Capture the cell that displays the provided text and extract its [x, y] central coordinate. 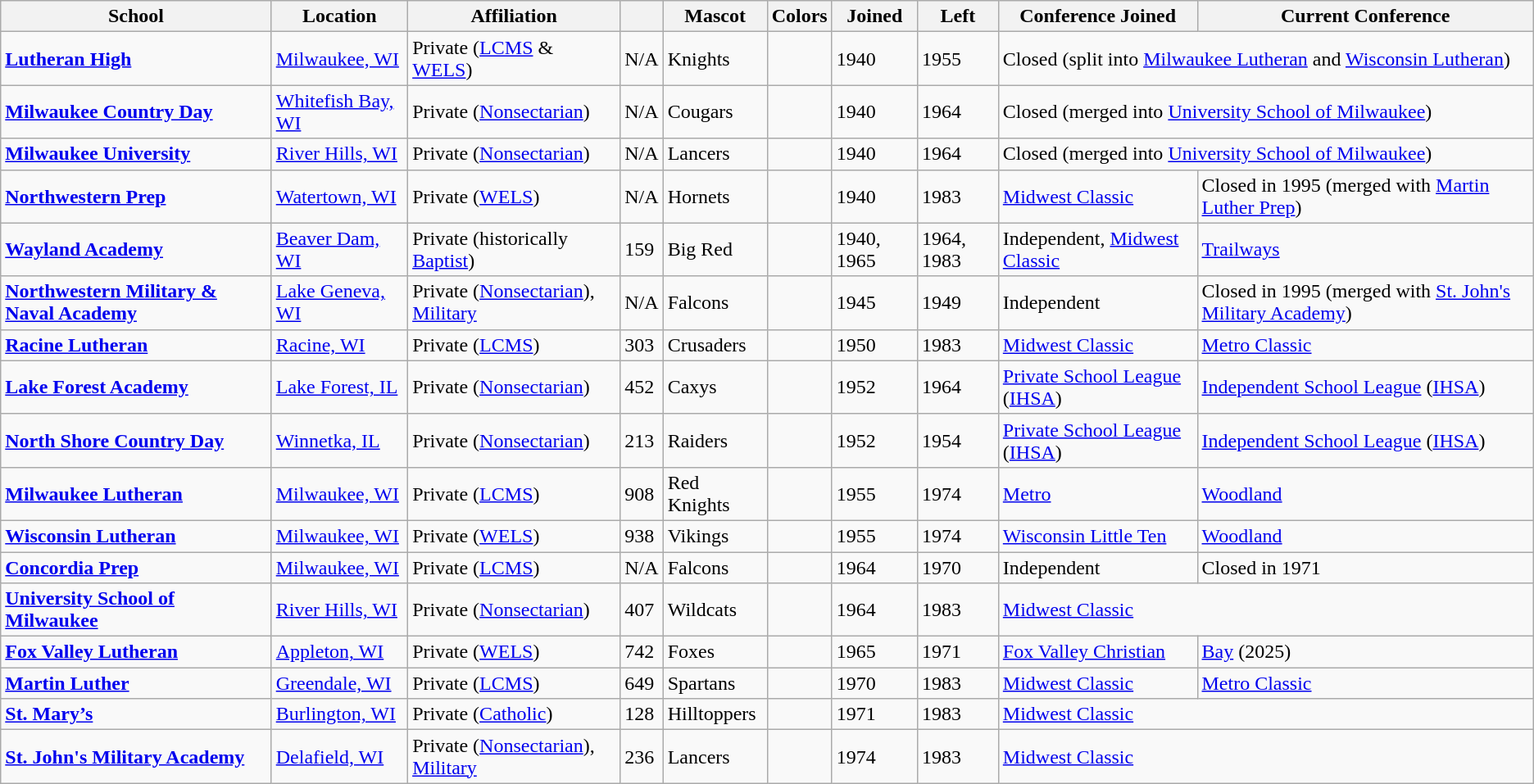
Northwestern Military & Naval Academy [136, 303]
1945 [874, 303]
Spartans [715, 683]
Metro [1098, 493]
Conference Joined [1098, 16]
Beaver Dam, WI [339, 249]
St. Mary’s [136, 714]
Joined [874, 16]
Racine, WI [339, 345]
Winnetka, IL [339, 441]
1950 [874, 345]
Delafield, WI [339, 757]
Lake Geneva, WI [339, 303]
908 [642, 493]
Martin Luther [136, 683]
Closed (split into Milwaukee Lutheran and Wisconsin Lutheran) [1265, 59]
Lutheran High [136, 59]
Milwaukee Country Day [136, 111]
Milwaukee University [136, 154]
452 [642, 387]
North Shore Country Day [136, 441]
University School of Milwaukee [136, 610]
1965 [874, 652]
Appleton, WI [339, 652]
Location [339, 16]
Greendale, WI [339, 683]
Raiders [715, 441]
School [136, 16]
Trailways [1365, 249]
Hornets [715, 197]
1964, 1983 [957, 249]
Milwaukee Lutheran [136, 493]
303 [642, 345]
Closed in 1995 (merged with Martin Luther Prep) [1365, 197]
Wildcats [715, 610]
Whitefish Bay, WI [339, 111]
407 [642, 610]
Bay (2025) [1365, 652]
Red Knights [715, 493]
Lake Forest, IL [339, 387]
Private (LCMS & WELS) [515, 59]
Fox Valley Christian [1098, 652]
Mascot [715, 16]
159 [642, 249]
Affiliation [515, 16]
Wisconsin Little Ten [1098, 536]
Private (historically Baptist) [515, 249]
1940, 1965 [874, 249]
213 [642, 441]
Burlington, WI [339, 714]
St. John's Military Academy [136, 757]
742 [642, 652]
Knights [715, 59]
1954 [957, 441]
Colors [800, 16]
Private (Catholic) [515, 714]
Foxes [715, 652]
Crusaders [715, 345]
Cougars [715, 111]
Independent, Midwest Classic [1098, 249]
Northwestern Prep [136, 197]
1949 [957, 303]
Closed in 1971 [1365, 568]
Wisconsin Lutheran [136, 536]
Lake Forest Academy [136, 387]
Racine Lutheran [136, 345]
Left [957, 16]
649 [642, 683]
Watertown, WI [339, 197]
Big Red [715, 249]
Caxys [715, 387]
Concordia Prep [136, 568]
Fox Valley Lutheran [136, 652]
938 [642, 536]
Hilltoppers [715, 714]
Wayland Academy [136, 249]
Current Conference [1365, 16]
236 [642, 757]
Vikings [715, 536]
Closed in 1995 (merged with St. John's Military Academy) [1365, 303]
128 [642, 714]
